Search for the cell housing the specified text and yield its (X, Y) center coordinate. 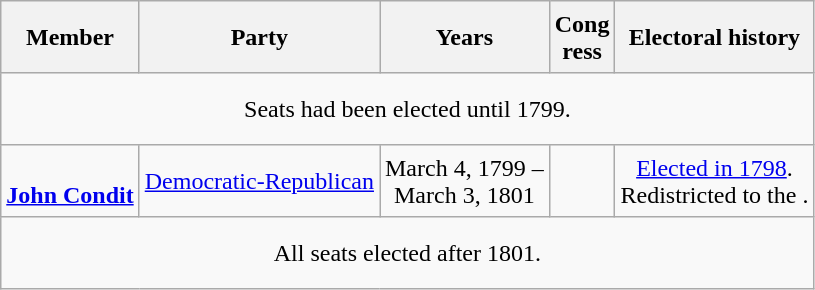
Elected in 1798.Redistricted to the . (714, 181)
All seats elected after 1801. (408, 253)
Member (70, 37)
Electoral history (714, 37)
Party (259, 37)
Seats had been elected until 1799. (408, 109)
Congress (582, 37)
March 4, 1799 –March 3, 1801 (465, 181)
Democratic-Republican (259, 181)
John Condit (70, 181)
Years (465, 37)
